Identify which cell holds the provided text, then report its [x, y] central coordinate. 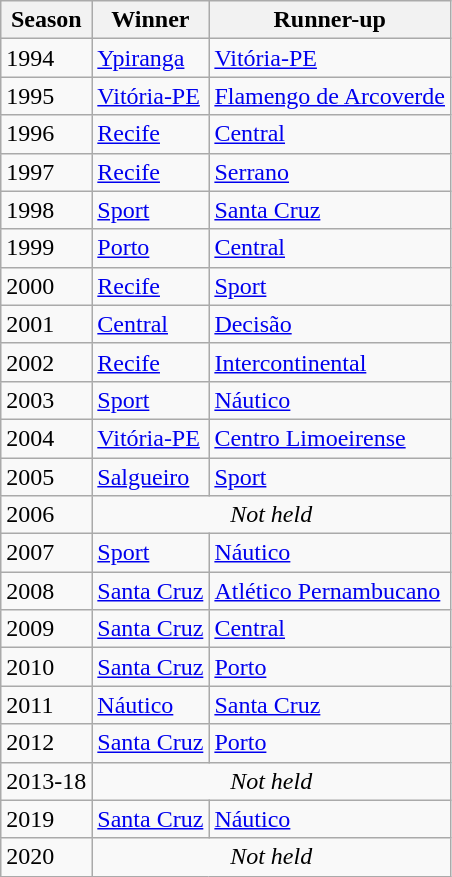
1998 [46, 210]
2007 [46, 553]
Atlético Pernambucano [330, 591]
2000 [46, 286]
2008 [46, 591]
1997 [46, 172]
1999 [46, 248]
1996 [46, 134]
2003 [46, 400]
2013-18 [46, 781]
2012 [46, 743]
Intercontinental [330, 362]
1995 [46, 96]
Centro Limoeirense [330, 438]
2001 [46, 324]
2010 [46, 667]
2005 [46, 477]
2011 [46, 705]
Flamengo de Arcoverde [330, 96]
Serrano [330, 172]
2020 [46, 857]
Salgueiro [150, 477]
2009 [46, 629]
Runner-up [330, 20]
1994 [46, 58]
Ypiranga [150, 58]
2006 [46, 515]
2002 [46, 362]
2004 [46, 438]
Winner [150, 20]
Decisão [330, 324]
2019 [46, 819]
Season [46, 20]
